Output the [X, Y] coordinate of the center of the cell containing the given text.  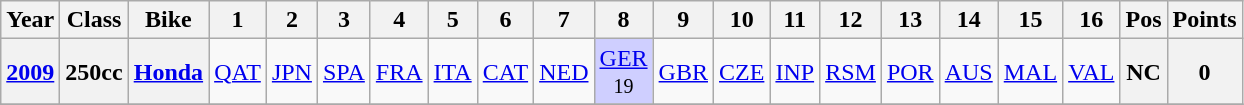
0 [1204, 72]
VAL [1092, 72]
Pos [1144, 20]
NED [564, 72]
FRA [399, 72]
AUS [968, 72]
RSM [851, 72]
JPN [292, 72]
250cc [94, 72]
3 [344, 20]
9 [683, 20]
CAT [505, 72]
14 [968, 20]
16 [1092, 20]
MAL [1030, 72]
ITA [452, 72]
Bike [168, 20]
CZE [742, 72]
8 [624, 20]
Honda [168, 72]
GER19 [624, 72]
1 [238, 20]
15 [1030, 20]
SPA [344, 72]
10 [742, 20]
2009 [30, 72]
INP [795, 72]
QAT [238, 72]
POR [910, 72]
NC [1144, 72]
4 [399, 20]
13 [910, 20]
6 [505, 20]
Class [94, 20]
Year [30, 20]
2 [292, 20]
7 [564, 20]
11 [795, 20]
5 [452, 20]
12 [851, 20]
Points [1204, 20]
GBR [683, 72]
